Return the (x, y) coordinate for the center point of the cell that contains the specified text.  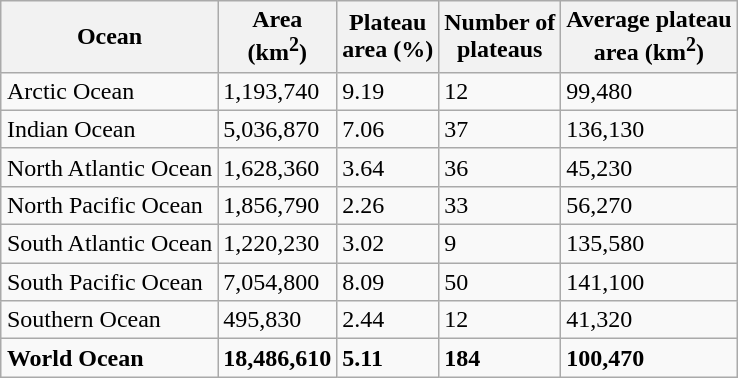
Average plateauarea (km2) (650, 37)
50 (500, 282)
1,856,790 (278, 205)
33 (500, 205)
South Atlantic Ocean (109, 244)
South Pacific Ocean (109, 282)
18,486,610 (278, 358)
Indian Ocean (109, 129)
Ocean (109, 37)
41,320 (650, 320)
North Pacific Ocean (109, 205)
1,193,740 (278, 91)
Plateauarea (%) (388, 37)
North Atlantic Ocean (109, 167)
3.64 (388, 167)
9 (500, 244)
3.02 (388, 244)
184 (500, 358)
8.09 (388, 282)
World Ocean (109, 358)
1,220,230 (278, 244)
495,830 (278, 320)
45,230 (650, 167)
9.19 (388, 91)
100,470 (650, 358)
Southern Ocean (109, 320)
136,130 (650, 129)
Arctic Ocean (109, 91)
7.06 (388, 129)
141,100 (650, 282)
56,270 (650, 205)
2.26 (388, 205)
135,580 (650, 244)
Area(km2) (278, 37)
5,036,870 (278, 129)
99,480 (650, 91)
5.11 (388, 358)
7,054,800 (278, 282)
37 (500, 129)
1,628,360 (278, 167)
Number ofplateaus (500, 37)
36 (500, 167)
2.44 (388, 320)
